Detect which cell encompasses the target text, then output its [x, y] center coordinate. 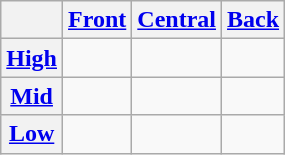
Low [32, 134]
Central [177, 20]
Front [98, 20]
High [32, 58]
Back [254, 20]
Mid [32, 96]
